Scan for the cell matching the given text and deliver its [x, y] coordinate at center. 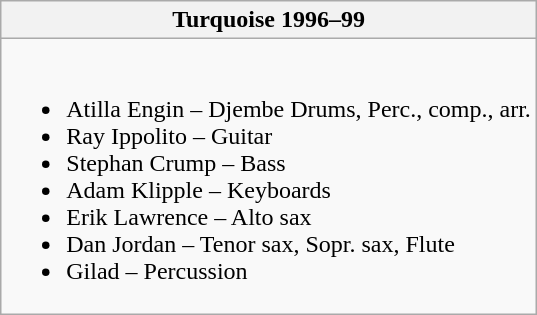
Turquoise 1996–99 [269, 20]
